Return (x, y) of the center of cell containing provided text 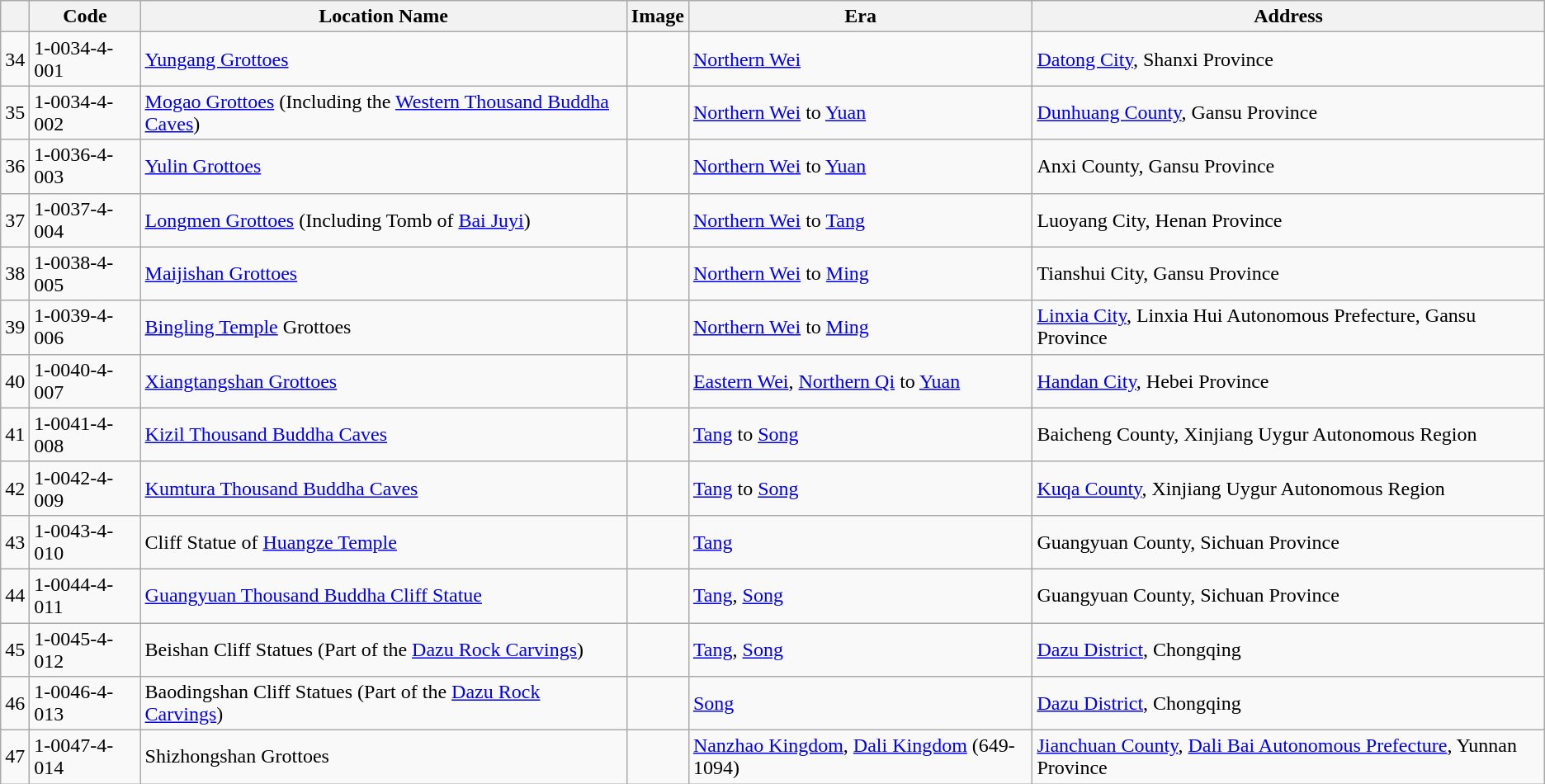
Tianshui City, Gansu Province (1288, 274)
43 (15, 541)
1-0036-4-003 (85, 167)
34 (15, 59)
Guangyuan Thousand Buddha Cliff Statue (383, 596)
Northern Wei (860, 59)
1-0046-4-013 (85, 703)
1-0039-4-006 (85, 327)
1-0043-4-010 (85, 541)
Xiangtangshan Grottoes (383, 381)
Datong City, Shanxi Province (1288, 59)
Anxi County, Gansu Province (1288, 167)
Longmen Grottoes (Including Tomb of Bai Juyi) (383, 220)
Kuqa County, Xinjiang Uygur Autonomous Region (1288, 489)
Linxia City, Linxia Hui Autonomous Prefecture, Gansu Province (1288, 327)
Location Name (383, 17)
Baodingshan Cliff Statues (Part of the Dazu Rock Carvings) (383, 703)
Maijishan Grottoes (383, 274)
Mogao Grottoes (Including the Western Thousand Buddha Caves) (383, 112)
1-0037-4-004 (85, 220)
Baicheng County, Xinjiang Uygur Autonomous Region (1288, 434)
1-0038-4-005 (85, 274)
Eastern Wei, Northern Qi to Yuan (860, 381)
Yulin Grottoes (383, 167)
47 (15, 758)
Dunhuang County, Gansu Province (1288, 112)
Nanzhao Kingdom, Dali Kingdom (649-1094) (860, 758)
Song (860, 703)
Beishan Cliff Statues (Part of the Dazu Rock Carvings) (383, 649)
Code (85, 17)
1-0045-4-012 (85, 649)
38 (15, 274)
Shizhongshan Grottoes (383, 758)
Address (1288, 17)
Northern Wei to Tang (860, 220)
40 (15, 381)
39 (15, 327)
41 (15, 434)
Era (860, 17)
35 (15, 112)
45 (15, 649)
Cliff Statue of Huangze Temple (383, 541)
1-0040-4-007 (85, 381)
1-0042-4-009 (85, 489)
1-0047-4-014 (85, 758)
Bingling Temple Grottoes (383, 327)
Luoyang City, Henan Province (1288, 220)
Yungang Grottoes (383, 59)
37 (15, 220)
1-0034-4-002 (85, 112)
Kumtura Thousand Buddha Caves (383, 489)
44 (15, 596)
42 (15, 489)
46 (15, 703)
Handan City, Hebei Province (1288, 381)
1-0044-4-011 (85, 596)
Image (657, 17)
Jianchuan County, Dali Bai Autonomous Prefecture, Yunnan Province (1288, 758)
Tang (860, 541)
36 (15, 167)
1-0041-4-008 (85, 434)
Kizil Thousand Buddha Caves (383, 434)
1-0034-4-001 (85, 59)
